Output the [x, y] coordinate of the center of the cell containing the given text.  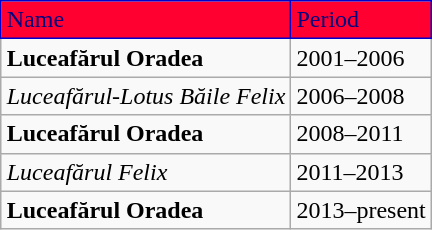
Luceafărul Felix [146, 172]
2013–present [361, 210]
2011–2013 [361, 172]
Name [146, 20]
Luceafărul-Lotus Băile Felix [146, 96]
Period [361, 20]
2001–2006 [361, 58]
2008–2011 [361, 134]
2006–2008 [361, 96]
